From the cell containing the given text, extract its center point as (X, Y) coordinate. 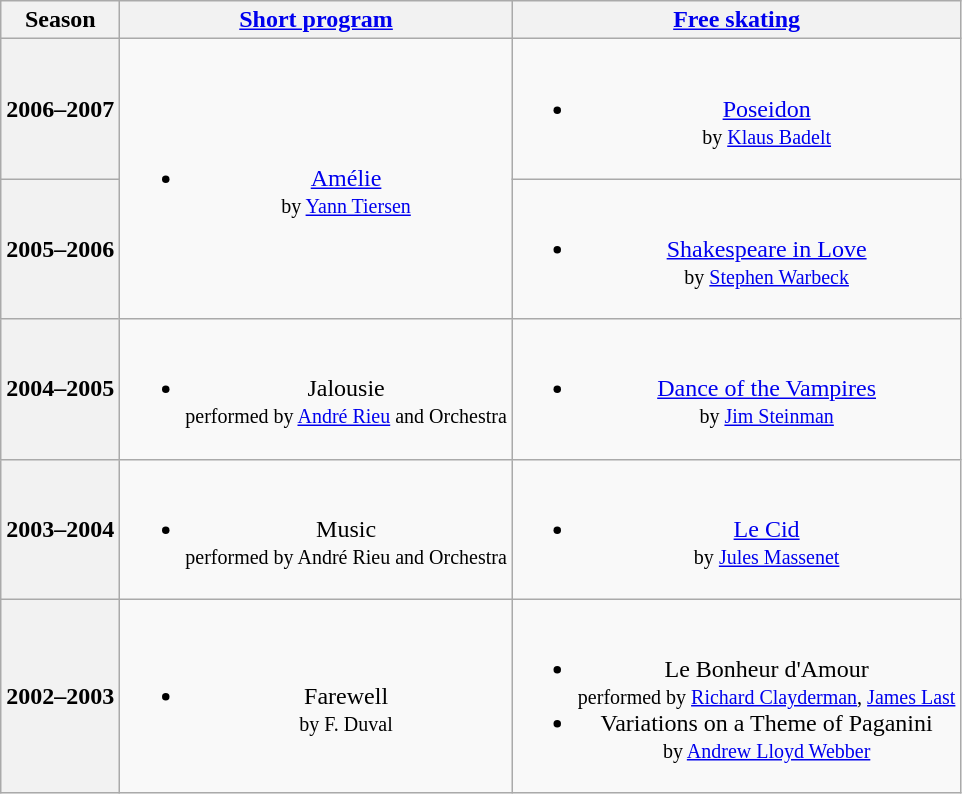
Dance of the Vampires by Jim Steinman (736, 389)
Music performed by André Rieu and Orchestra (316, 529)
Jalousie performed by André Rieu and Orchestra (316, 389)
Amélie by Yann Tiersen (316, 179)
2002–2003 (60, 696)
2006–2007 (60, 109)
2004–2005 (60, 389)
Short program (316, 20)
Shakespeare in Love by Stephen Warbeck (736, 249)
Free skating (736, 20)
Le Bonheur d'Amour performed by Richard Clayderman, James Last Variations on a Theme of Paganini by Andrew Lloyd Webber (736, 696)
Poseidon by Klaus Badelt (736, 109)
Season (60, 20)
Farewell by F. Duval (316, 696)
Le Cid by Jules Massenet (736, 529)
2005–2006 (60, 249)
2003–2004 (60, 529)
